Search for the cell housing the specified text and yield its [x, y] center coordinate. 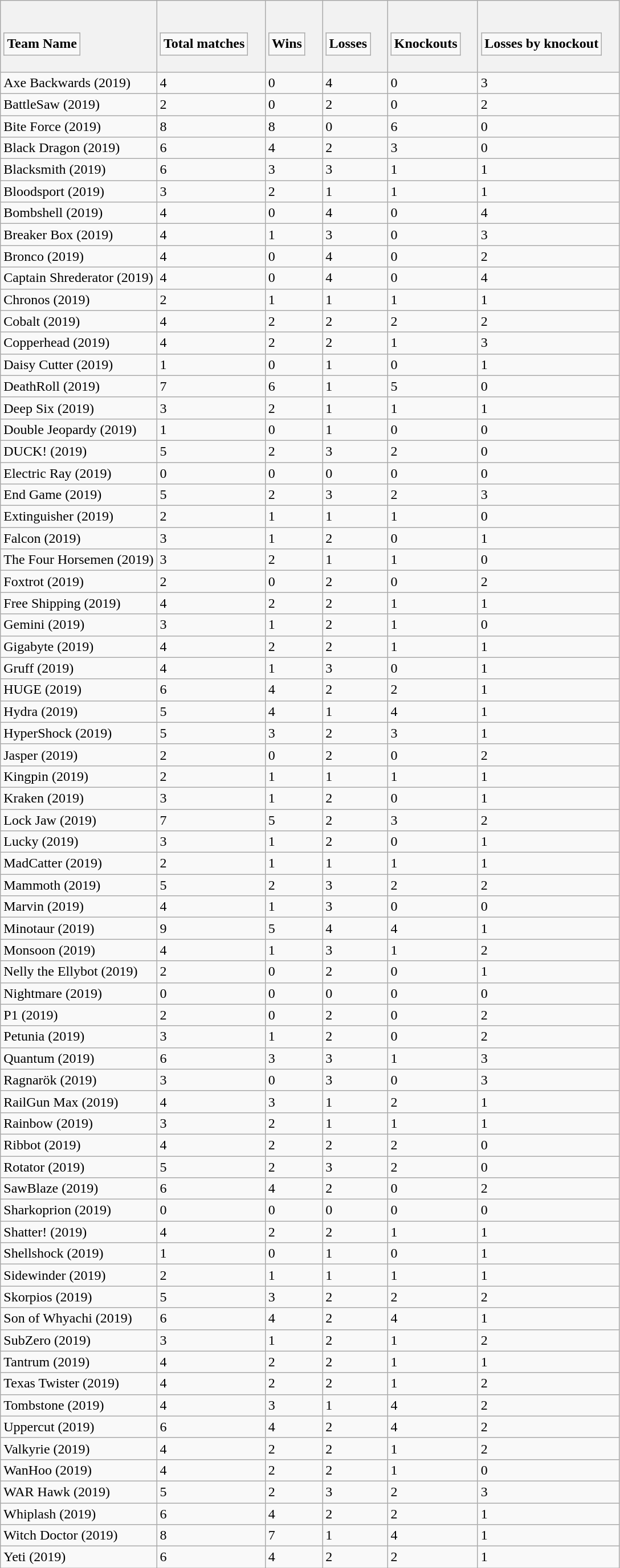
Son of Whyachi (2019) [79, 1319]
Valkyrie (2019) [79, 1448]
BattleSaw (2019) [79, 104]
Bronco (2019) [79, 256]
Jasper (2019) [79, 755]
Breaker Box (2019) [79, 235]
Falcon (2019) [79, 538]
Marvin (2019) [79, 907]
Nightmare (2019) [79, 993]
Foxtrot (2019) [79, 582]
Sidewinder (2019) [79, 1275]
Mammoth (2019) [79, 885]
Bite Force (2019) [79, 126]
Skorpios (2019) [79, 1297]
Rotator (2019) [79, 1167]
Rainbow (2019) [79, 1123]
End Game (2019) [79, 495]
Cobalt (2019) [79, 321]
SawBlaze (2019) [79, 1189]
DUCK! (2019) [79, 451]
Electric Ray (2019) [79, 473]
Ribbot (2019) [79, 1145]
Uppercut (2019) [79, 1427]
9 [211, 928]
WanHoo (2019) [79, 1470]
Kingpin (2019) [79, 776]
Shellshock (2019) [79, 1254]
The Four Horsemen (2019) [79, 560]
Axe Backwards (2019) [79, 83]
Sharkoprion (2019) [79, 1210]
Black Dragon (2019) [79, 148]
Lucky (2019) [79, 842]
Whiplash (2019) [79, 1513]
Blacksmith (2019) [79, 170]
P1 (2019) [79, 1015]
Free Shipping (2019) [79, 603]
Petunia (2019) [79, 1037]
Gemini (2019) [79, 625]
Lock Jaw (2019) [79, 820]
Double Jeopardy (2019) [79, 429]
Bombshell (2019) [79, 213]
Copperhead (2019) [79, 343]
Nelly the Ellybot (2019) [79, 972]
Gigabyte (2019) [79, 646]
Hydra (2019) [79, 711]
Gruff (2019) [79, 668]
Daisy Cutter (2019) [79, 365]
Monsoon (2019) [79, 950]
Quantum (2019) [79, 1058]
Minotaur (2019) [79, 928]
Tombstone (2019) [79, 1405]
Deep Six (2019) [79, 408]
HyperShock (2019) [79, 733]
Captain Shrederator (2019) [79, 278]
Ragnarök (2019) [79, 1080]
RailGun Max (2019) [79, 1102]
Kraken (2019) [79, 798]
HUGE (2019) [79, 690]
Extinguisher (2019) [79, 517]
Bloodsport (2019) [79, 191]
Texas Twister (2019) [79, 1383]
Yeti (2019) [79, 1557]
MadCatter (2019) [79, 863]
DeathRoll (2019) [79, 386]
Shatter! (2019) [79, 1232]
Witch Doctor (2019) [79, 1536]
Chronos (2019) [79, 300]
WAR Hawk (2019) [79, 1492]
SubZero (2019) [79, 1340]
Tantrum (2019) [79, 1362]
